From the cell containing the given text, extract its center point as (x, y) coordinate. 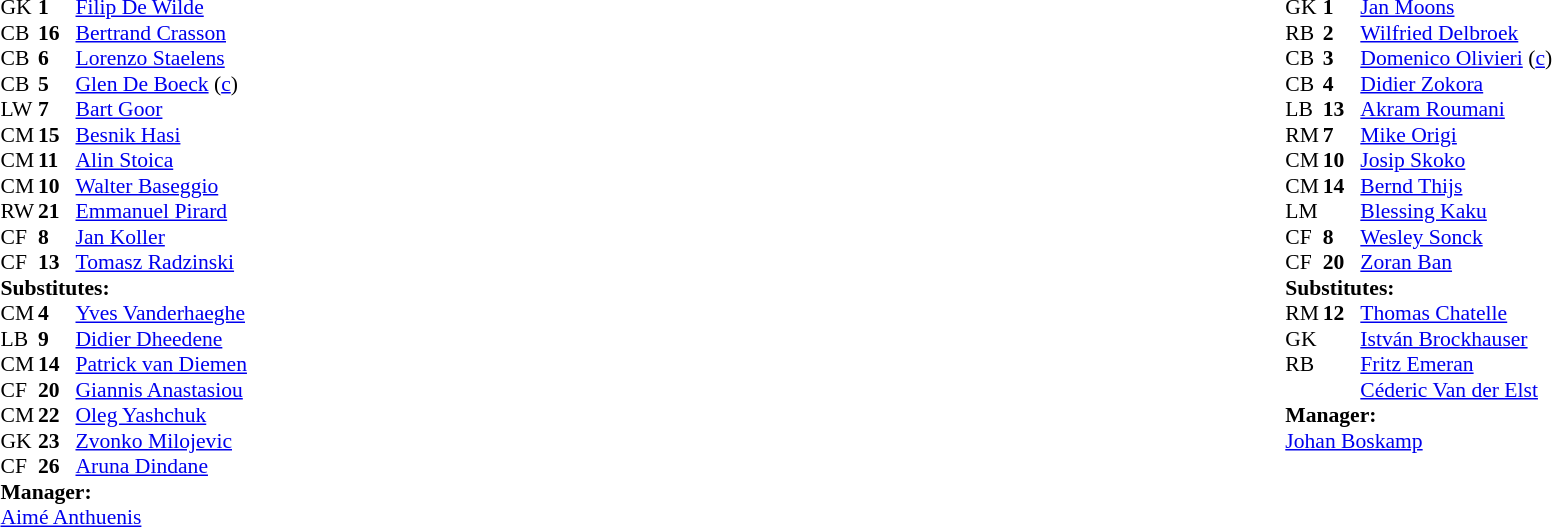
LM (1304, 211)
12 (1342, 313)
21 (57, 211)
Alin Stoica (162, 161)
Zoran Ban (1456, 263)
LW (19, 109)
23 (57, 441)
15 (57, 135)
Emmanuel Pirard (162, 211)
Domenico Olivieri (c) (1456, 59)
Bart Goor (162, 109)
Walter Baseggio (162, 186)
Wesley Sonck (1456, 237)
Blessing Kaku (1456, 211)
3 (1342, 59)
5 (57, 84)
26 (57, 467)
Josip Skoko (1456, 161)
Besnik Hasi (162, 135)
Bernd Thijs (1456, 186)
Akram Roumani (1456, 109)
Yves Vanderhaeghe (162, 313)
Jan Koller (162, 237)
22 (57, 415)
Aruna Dindane (162, 467)
Didier Dheedene (162, 339)
2 (1342, 33)
Didier Zokora (1456, 84)
11 (57, 161)
Thomas Chatelle (1456, 313)
9 (57, 339)
Zvonko Milojevic (162, 441)
Lorenzo Staelens (162, 59)
Wilfried Delbroek (1456, 33)
Céderic Van der Elst (1456, 390)
Tomasz Radzinski (162, 263)
Johan Boskamp (1418, 441)
Glen De Boeck (c) (162, 84)
Oleg Yashchuk (162, 415)
Bertrand Crasson (162, 33)
6 (57, 59)
Mike Origi (1456, 135)
István Brockhauser (1456, 339)
Fritz Emeran (1456, 365)
Giannis Anastasiou (162, 390)
RW (19, 211)
16 (57, 33)
Patrick van Diemen (162, 365)
